Identify which cell holds the provided text, then report its [x, y] central coordinate. 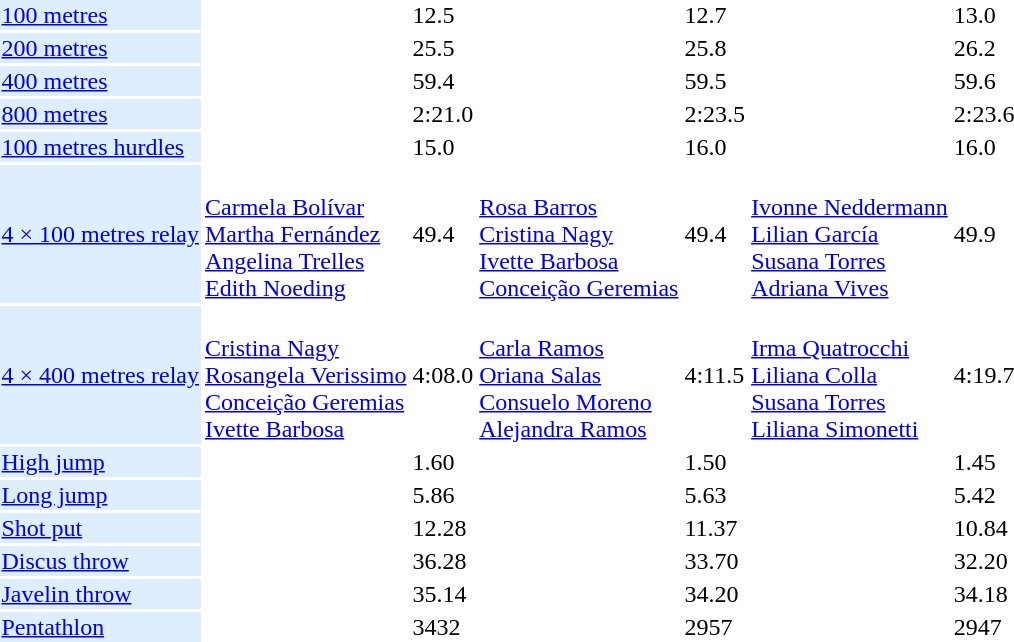
400 metres [100, 81]
Javelin throw [100, 594]
200 metres [100, 48]
Pentathlon [100, 627]
25.5 [443, 48]
Ivonne NeddermannLilian GarcíaSusana TorresAdriana Vives [850, 234]
Irma QuatrocchiLiliana CollaSusana TorresLiliana Simonetti [850, 375]
59.5 [715, 81]
100 metres hurdles [100, 147]
1.50 [715, 462]
100 metres [100, 15]
33.70 [715, 561]
59.4 [443, 81]
2:21.0 [443, 114]
36.28 [443, 561]
25.8 [715, 48]
4 × 400 metres relay [100, 375]
11.37 [715, 528]
Carla RamosOriana SalasConsuelo MorenoAlejandra Ramos [579, 375]
35.14 [443, 594]
5.63 [715, 495]
Shot put [100, 528]
1.60 [443, 462]
4:08.0 [443, 375]
16.0 [715, 147]
34.20 [715, 594]
12.5 [443, 15]
5.86 [443, 495]
800 metres [100, 114]
4 × 100 metres relay [100, 234]
15.0 [443, 147]
Cristina NagyRosangela VerissimoConceição GeremiasIvette Barbosa [306, 375]
2:23.5 [715, 114]
2957 [715, 627]
12.7 [715, 15]
Long jump [100, 495]
3432 [443, 627]
12.28 [443, 528]
Discus throw [100, 561]
High jump [100, 462]
4:11.5 [715, 375]
Carmela BolívarMartha FernándezAngelina TrellesEdith Noeding [306, 234]
Rosa BarrosCristina NagyIvette BarbosaConceição Geremias [579, 234]
